Provide the (x, y) coordinate of the cell's center where the given text is located.  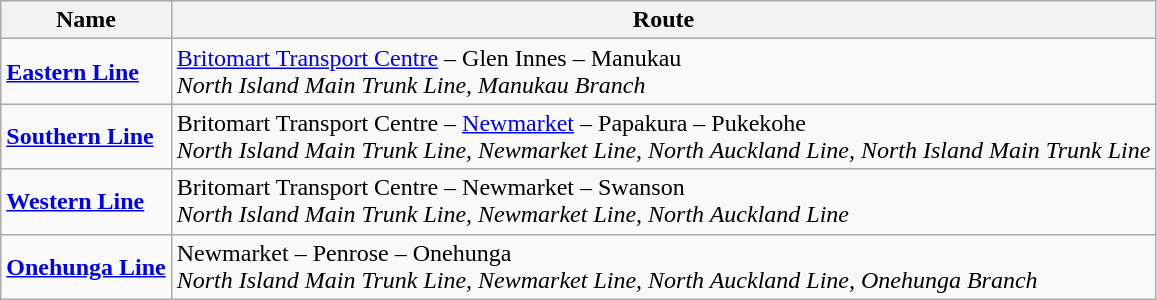
Britomart Transport Centre – Newmarket – Swanson North Island Main Trunk Line, Newmarket Line, North Auckland Line (664, 202)
Britomart Transport Centre – Glen Innes – Manukau North Island Main Trunk Line, Manukau Branch (664, 72)
Southern Line (86, 136)
Eastern Line (86, 72)
Name (86, 20)
Route (664, 20)
Onehunga Line (86, 266)
Western Line (86, 202)
Newmarket – Penrose – Onehunga North Island Main Trunk Line, Newmarket Line, North Auckland Line, Onehunga Branch (664, 266)
